Determine the [X, Y] coordinate at the center of the cell enclosing the given text.  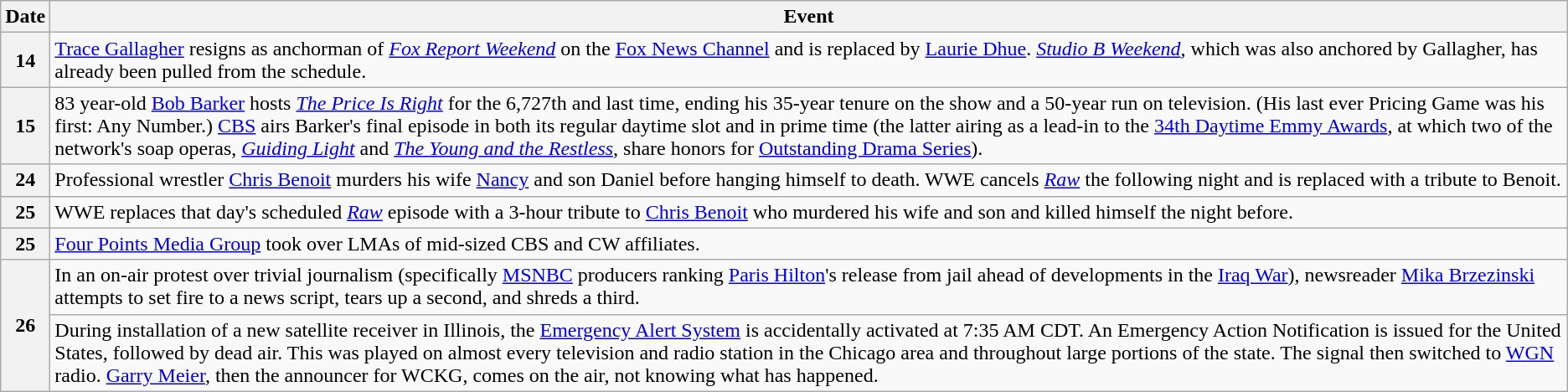
26 [25, 325]
Date [25, 17]
15 [25, 126]
14 [25, 60]
24 [25, 180]
Four Points Media Group took over LMAs of mid-sized CBS and CW affiliates. [809, 244]
Event [809, 17]
